Provide the (X, Y) coordinate of the cell's center where the given text is located.  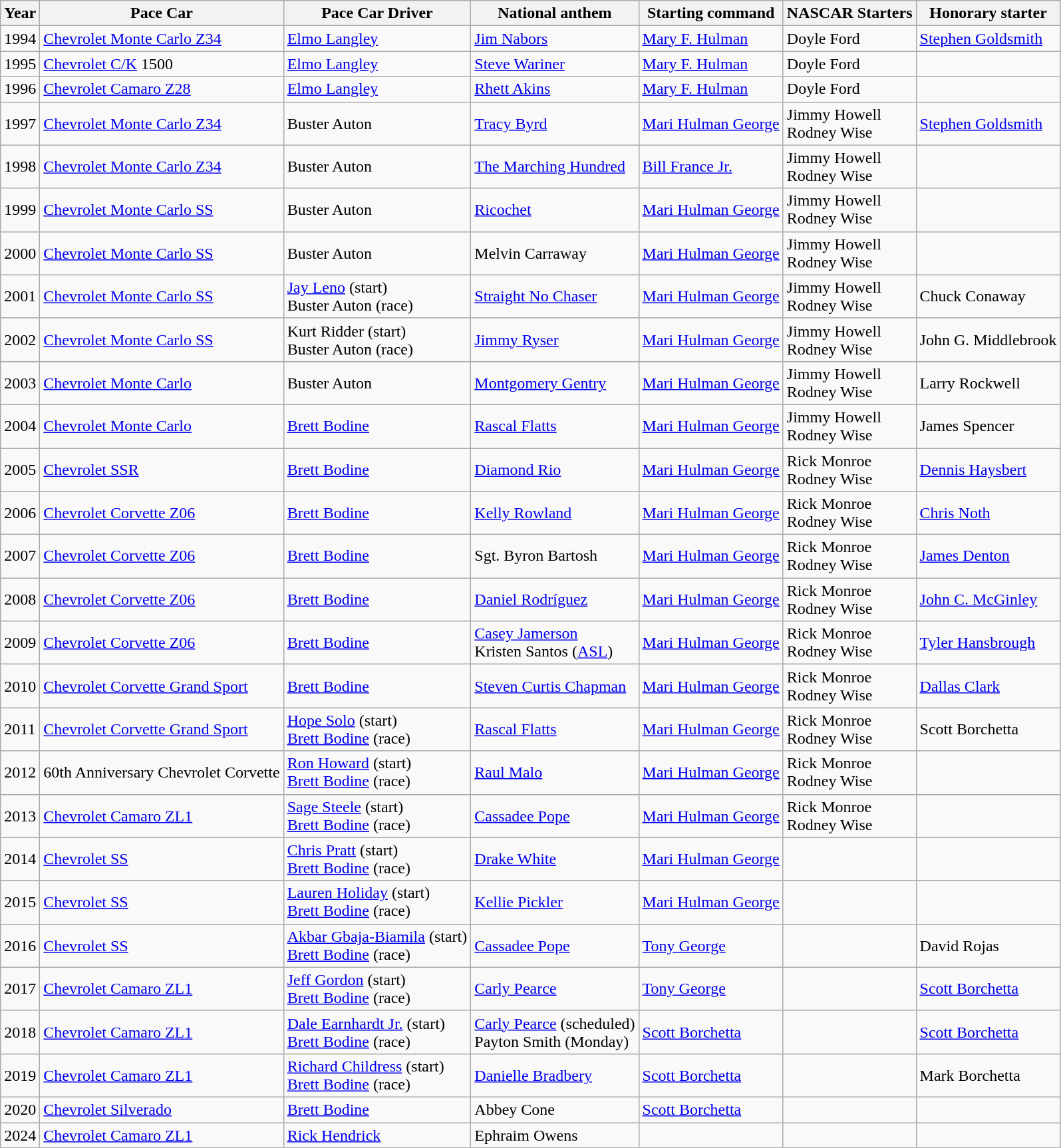
James Denton (988, 556)
Jeff Gordon (start)Brett Bodine (race) (377, 988)
2000 (20, 253)
Larry Rockwell (988, 383)
Melvin Carraway (555, 253)
1994 (20, 39)
Hope Solo (start) Brett Bodine (race) (377, 729)
Year (20, 13)
2003 (20, 383)
2004 (20, 426)
Montgomery Gentry (555, 383)
Ephraim Owens (555, 1135)
James Spencer (988, 426)
Chris Noth (988, 513)
Abbey Cone (555, 1109)
National anthem (555, 13)
1999 (20, 210)
2011 (20, 729)
Steve Wariner (555, 64)
2017 (20, 988)
David Rojas (988, 946)
Kelly Rowland (555, 513)
1997 (20, 124)
2006 (20, 513)
2001 (20, 297)
2019 (20, 1075)
2013 (20, 815)
John C. McGinley (988, 600)
Chuck Conaway (988, 297)
Rhett Akins (555, 89)
Jimmy Ryser (555, 339)
Tracy Byrd (555, 124)
Richard Childress (start)Brett Bodine (race) (377, 1075)
Jay Leno (start)Buster Auton (race) (377, 297)
Straight No Chaser (555, 297)
Jim Nabors (555, 39)
Raul Malo (555, 773)
2020 (20, 1109)
Steven Curtis Chapman (555, 686)
Chris Pratt (start) Brett Bodine (race) (377, 859)
Pace Car (162, 13)
1998 (20, 166)
Chevrolet Silverado (162, 1109)
Starting command (710, 13)
Tyler Hansbrough (988, 643)
2015 (20, 902)
Diamond Rio (555, 470)
The Marching Hundred (555, 166)
Chevrolet C/K 1500 (162, 64)
2002 (20, 339)
1996 (20, 89)
2010 (20, 686)
Mark Borchetta (988, 1075)
2009 (20, 643)
Sage Steele (start) Brett Bodine (race) (377, 815)
2012 (20, 773)
Kurt Ridder (start)Buster Auton (race) (377, 339)
John G. Middlebrook (988, 339)
Pace Car Driver (377, 13)
Honorary starter (988, 13)
2005 (20, 470)
2024 (20, 1135)
Lauren Holiday (start) Brett Bodine (race) (377, 902)
Carly Pearce (555, 988)
Akbar Gbaja-Biamila (start)Brett Bodine (race) (377, 946)
Danielle Bradbery (555, 1075)
Bill France Jr. (710, 166)
Ron Howard (start) Brett Bodine (race) (377, 773)
2018 (20, 1032)
Kellie Pickler (555, 902)
2007 (20, 556)
Sgt. Byron Bartosh (555, 556)
Daniel Rodríguez (555, 600)
Drake White (555, 859)
Ricochet (555, 210)
Carly Pearce (scheduled)Payton Smith (Monday) (555, 1032)
Casey JamersonKristen Santos (ASL) (555, 643)
Rick Hendrick (377, 1135)
Chevrolet Camaro Z28 (162, 89)
NASCAR Starters (849, 13)
Dallas Clark (988, 686)
Dale Earnhardt Jr. (start)Brett Bodine (race) (377, 1032)
Chevrolet SSR (162, 470)
2014 (20, 859)
2008 (20, 600)
60th Anniversary Chevrolet Corvette (162, 773)
2016 (20, 946)
1995 (20, 64)
Dennis Haysbert (988, 470)
